Identify which cell holds the provided text, then report its (X, Y) central coordinate. 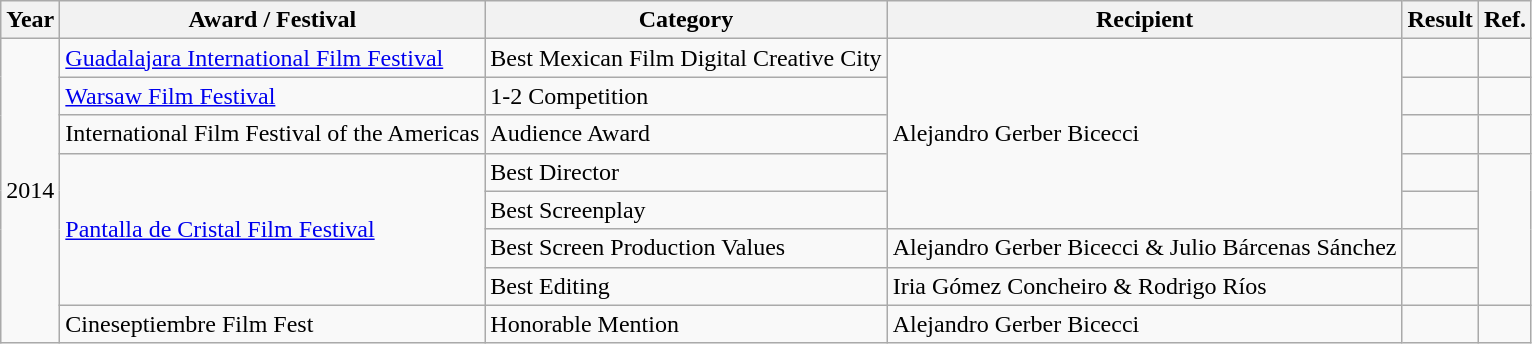
Best Screenplay (686, 210)
Best Screen Production Values (686, 248)
Ref. (1504, 20)
Honorable Mention (686, 324)
Year (30, 20)
Alejandro Gerber Bicecci & Julio Bárcenas Sánchez (1144, 248)
Result (1440, 20)
Warsaw Film Festival (272, 96)
2014 (30, 191)
1-2 Competition (686, 96)
Best Editing (686, 286)
Category (686, 20)
Audience Award (686, 134)
International Film Festival of the Americas (272, 134)
Pantalla de Cristal Film Festival (272, 229)
Award / Festival (272, 20)
Best Director (686, 172)
Iria Gómez Concheiro & Rodrigo Ríos (1144, 286)
Guadalajara International Film Festival (272, 58)
Best Mexican Film Digital Creative City (686, 58)
Recipient (1144, 20)
Cineseptiembre Film Fest (272, 324)
